Identify which cell holds the provided text, then report its [X, Y] central coordinate. 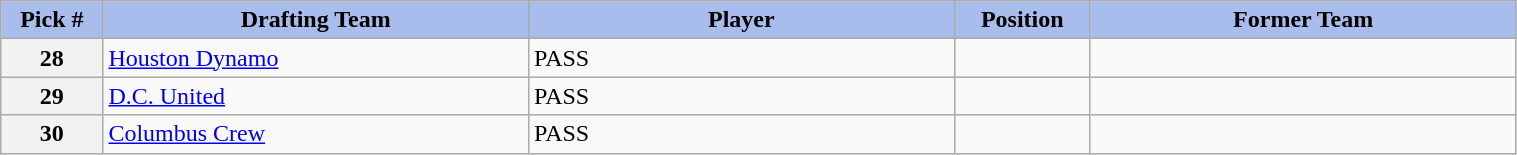
Drafting Team [316, 20]
28 [52, 58]
30 [52, 134]
Houston Dynamo [316, 58]
Columbus Crew [316, 134]
Player [742, 20]
Former Team [1303, 20]
Position [1022, 20]
D.C. United [316, 96]
Pick # [52, 20]
29 [52, 96]
